Scan for the cell matching the given text and deliver its (X, Y) coordinate at center. 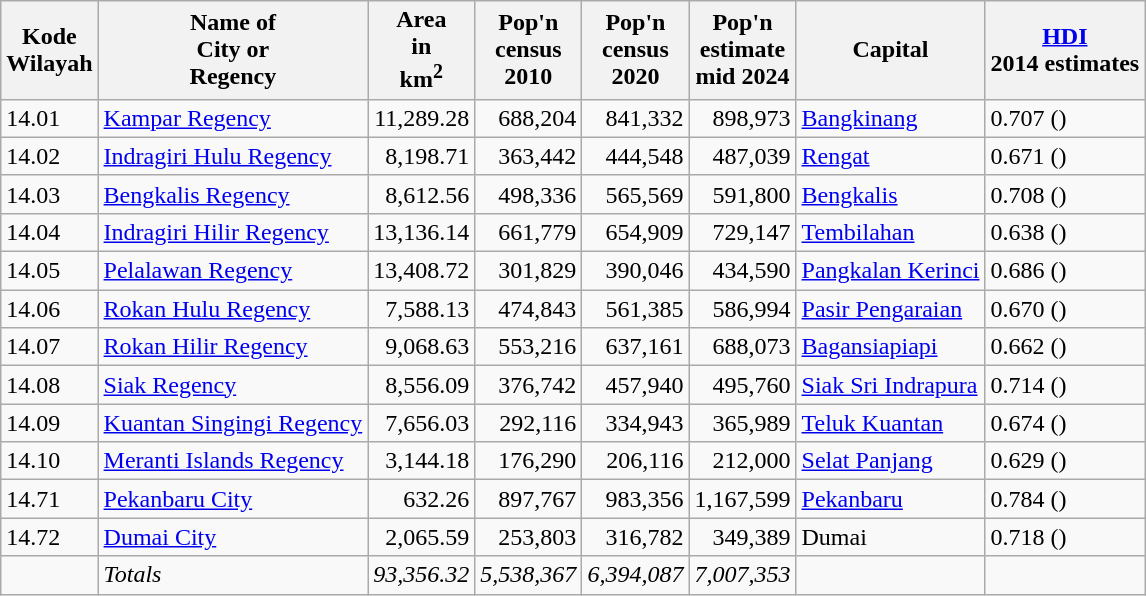
253,803 (528, 537)
334,943 (636, 423)
Teluk Kuantan (890, 423)
688,073 (742, 347)
898,973 (742, 118)
Pop'ncensus2010 (528, 50)
Dumai (890, 537)
Meranti Islands Regency (233, 461)
444,548 (636, 156)
363,442 (528, 156)
487,039 (742, 156)
0.718 () (1065, 537)
Kampar Regency (233, 118)
Pasir Pengaraian (890, 309)
176,290 (528, 461)
Pangkalan Kerinci (890, 271)
632.26 (422, 499)
9,068.63 (422, 347)
0.671 () (1065, 156)
HDI2014 estimates (1065, 50)
390,046 (636, 271)
301,829 (528, 271)
14.03 (50, 194)
Bagansiapiapi (890, 347)
Bengkalis Regency (233, 194)
637,161 (636, 347)
0.674 () (1065, 423)
349,389 (742, 537)
14.10 (50, 461)
Bangkinang (890, 118)
KodeWilayah (50, 50)
Indragiri Hulu Regency (233, 156)
14.08 (50, 385)
457,940 (636, 385)
7,656.03 (422, 423)
Kuantan Singingi Regency (233, 423)
Rokan Hilir Regency (233, 347)
8,612.56 (422, 194)
Rokan Hulu Regency (233, 309)
Totals (233, 575)
0.629 () (1065, 461)
Siak Sri Indrapura (890, 385)
14.09 (50, 423)
0.686 () (1065, 271)
Selat Panjang (890, 461)
897,767 (528, 499)
Capital (890, 50)
11,289.28 (422, 118)
0.670 () (1065, 309)
316,782 (636, 537)
495,760 (742, 385)
474,843 (528, 309)
0.708 () (1065, 194)
2,065.59 (422, 537)
0.707 () (1065, 118)
688,204 (528, 118)
Area inkm2 (422, 50)
14.72 (50, 537)
7,007,353 (742, 575)
434,590 (742, 271)
292,116 (528, 423)
586,994 (742, 309)
14.07 (50, 347)
1,167,599 (742, 499)
376,742 (528, 385)
Pekanbaru City (233, 499)
14.02 (50, 156)
14.01 (50, 118)
Pekanbaru (890, 499)
14.06 (50, 309)
561,385 (636, 309)
13,408.72 (422, 271)
565,569 (636, 194)
Siak Regency (233, 385)
14.05 (50, 271)
729,147 (742, 232)
3,144.18 (422, 461)
Rengat (890, 156)
983,356 (636, 499)
841,332 (636, 118)
Bengkalis (890, 194)
5,538,367 (528, 575)
8,198.71 (422, 156)
654,909 (636, 232)
498,336 (528, 194)
0.714 () (1065, 385)
13,136.14 (422, 232)
Name of City orRegency (233, 50)
Dumai City (233, 537)
Pop'ncensus2020 (636, 50)
Pop'nestimatemid 2024 (742, 50)
0.638 () (1065, 232)
591,800 (742, 194)
14.71 (50, 499)
Pelalawan Regency (233, 271)
6,394,087 (636, 575)
8,556.09 (422, 385)
Indragiri Hilir Regency (233, 232)
212,000 (742, 461)
14.04 (50, 232)
661,779 (528, 232)
Tembilahan (890, 232)
93,356.32 (422, 575)
365,989 (742, 423)
206,116 (636, 461)
7,588.13 (422, 309)
0.784 () (1065, 499)
0.662 () (1065, 347)
553,216 (528, 347)
